Extract the (x, y) coordinate from the center of the cell holding the provided text.  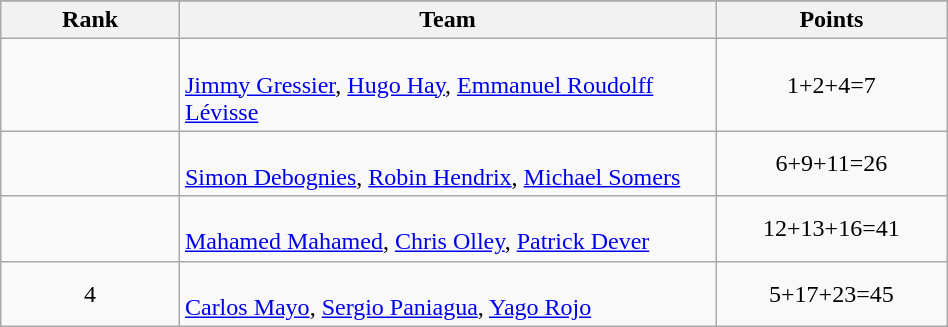
Carlos Mayo, Sergio Paniagua, Yago Rojo (447, 294)
6+9+11=26 (832, 164)
12+13+16=41 (832, 228)
Team (447, 20)
Points (832, 20)
1+2+4=7 (832, 85)
4 (90, 294)
5+17+23=45 (832, 294)
Mahamed Mahamed, Chris Olley, Patrick Dever (447, 228)
Jimmy Gressier, Hugo Hay, Emmanuel Roudolff Lévisse (447, 85)
Rank (90, 20)
Simon Debognies, Robin Hendrix, Michael Somers (447, 164)
